Locate the cell with the specified text and output its (X, Y) center coordinate. 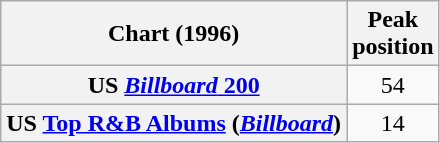
Chart (1996) (174, 34)
54 (393, 85)
US Billboard 200 (174, 85)
US Top R&B Albums (Billboard) (174, 123)
14 (393, 123)
Peak position (393, 34)
